Search for the cell housing the specified text and yield its [X, Y] center coordinate. 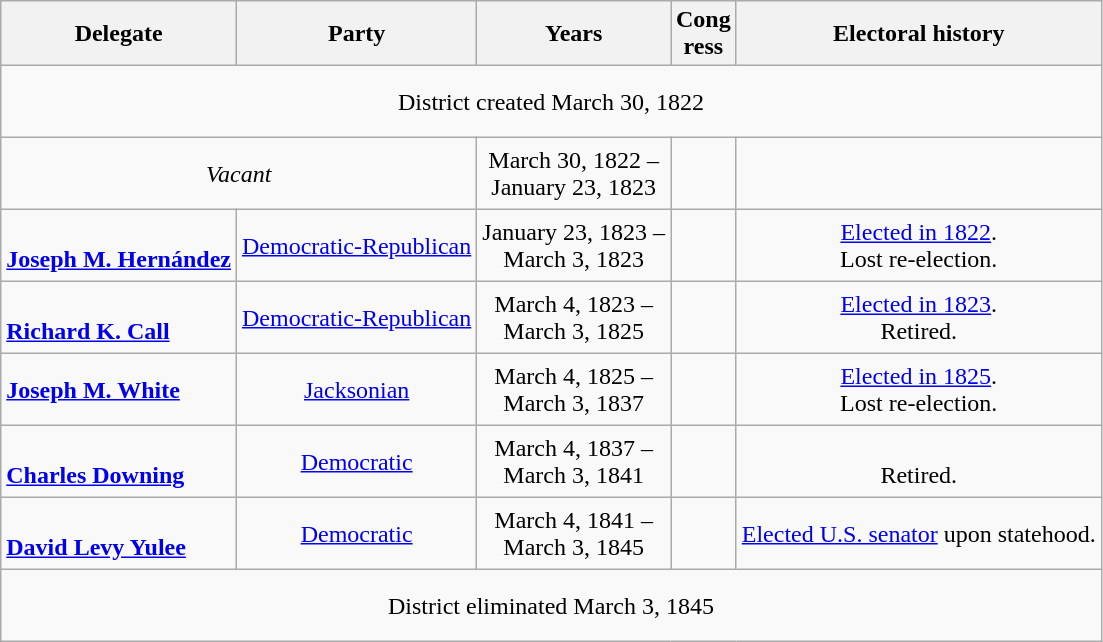
Elected in 1822.Lost re-election. [918, 246]
David Levy Yulee [119, 534]
March 4, 1823 –March 3, 1825 [574, 318]
Years [574, 34]
Congress [703, 34]
Retired. [918, 462]
Elected in 1825.Lost re-election. [918, 390]
Vacant [239, 174]
Joseph M. Hernández [119, 246]
Richard K. Call [119, 318]
March 4, 1825 –March 3, 1837 [574, 390]
District eliminated March 3, 1845 [551, 606]
January 23, 1823 –March 3, 1823 [574, 246]
March 4, 1837 –March 3, 1841 [574, 462]
Charles Downing [119, 462]
Elected U.S. senator upon statehood. [918, 534]
March 4, 1841 –March 3, 1845 [574, 534]
Joseph M. White [119, 390]
Party [356, 34]
March 30, 1822 –January 23, 1823 [574, 174]
Delegate [119, 34]
District created March 30, 1822 [551, 102]
Elected in 1823.Retired. [918, 318]
Electoral history [918, 34]
Jacksonian [356, 390]
